From the cell containing the given text, extract its center point as (X, Y) coordinate. 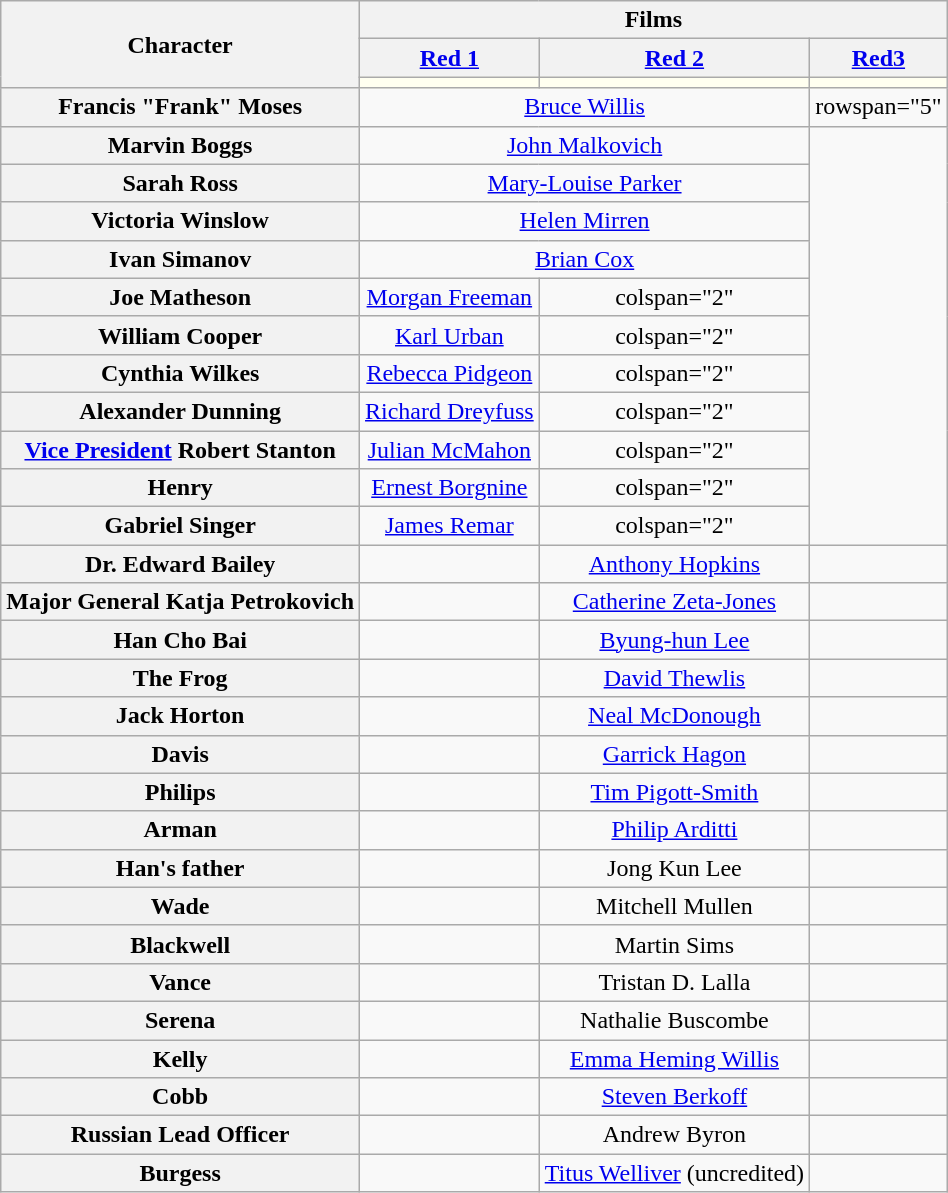
Francis "Frank" Moses (180, 107)
Andrew Byron (674, 1135)
Victoria Winslow (180, 221)
Emma Heming Willis (674, 1059)
Dr. Edward Bailey (180, 564)
Brian Cox (585, 259)
Han Cho Bai (180, 640)
Martin Sims (674, 944)
Cobb (180, 1097)
David Thewlis (674, 678)
rowspan="5" (879, 107)
Davis (180, 754)
Helen Mirren (585, 221)
Tim Pigott-Smith (674, 792)
Major General Katja Petrokovich (180, 602)
Character (180, 44)
Titus Welliver (uncredited) (674, 1173)
Tristan D. Lalla (674, 982)
William Cooper (180, 335)
Neal McDonough (674, 716)
Richard Dreyfuss (450, 411)
Serena (180, 1020)
Anthony Hopkins (674, 564)
Marvin Boggs (180, 145)
Rebecca Pidgeon (450, 373)
Vance (180, 982)
Bruce Willis (585, 107)
John Malkovich (585, 145)
Catherine Zeta-Jones (674, 602)
Gabriel Singer (180, 526)
Steven Berkoff (674, 1097)
Nathalie Buscombe (674, 1020)
Jack Horton (180, 716)
Vice President Robert Stanton (180, 449)
Philip Arditti (674, 830)
Jong Kun Lee (674, 868)
Julian McMahon (450, 449)
Red3 (879, 58)
Sarah Ross (180, 183)
Byung-hun Lee (674, 640)
Cynthia Wilkes (180, 373)
Films (654, 20)
Alexander Dunning (180, 411)
Russian Lead Officer (180, 1135)
Joe Matheson (180, 297)
Red 1 (450, 58)
Philips (180, 792)
Mitchell Mullen (674, 906)
Karl Urban (450, 335)
James Remar (450, 526)
Garrick Hagon (674, 754)
Burgess (180, 1173)
Kelly (180, 1059)
The Frog (180, 678)
Morgan Freeman (450, 297)
Wade (180, 906)
Blackwell (180, 944)
Ernest Borgnine (450, 488)
Red 2 (674, 58)
Henry (180, 488)
Han's father (180, 868)
Ivan Simanov (180, 259)
Arman (180, 830)
Mary-Louise Parker (585, 183)
